Locate the cell with the specified text and output its [X, Y] center coordinate. 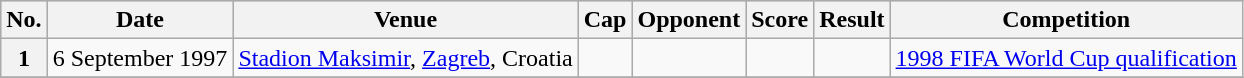
Competition [1066, 20]
1 [24, 58]
No. [24, 20]
Cap [605, 20]
Result [852, 20]
6 September 1997 [140, 58]
1998 FIFA World Cup qualification [1066, 58]
Score [780, 20]
Stadion Maksimir, Zagreb, Croatia [406, 58]
Venue [406, 20]
Opponent [689, 20]
Date [140, 20]
